Extract the [x, y] coordinate from the center of the cell holding the provided text.  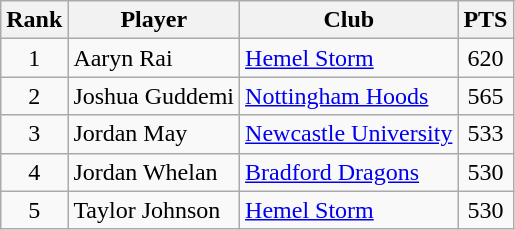
4 [34, 172]
Rank [34, 20]
Taylor Johnson [154, 210]
3 [34, 134]
2 [34, 96]
Nottingham Hoods [349, 96]
Club [349, 20]
Aaryn Rai [154, 58]
Jordan May [154, 134]
Bradford Dragons [349, 172]
1 [34, 58]
533 [486, 134]
Player [154, 20]
Joshua Guddemi [154, 96]
620 [486, 58]
PTS [486, 20]
Jordan Whelan [154, 172]
Newcastle University [349, 134]
5 [34, 210]
565 [486, 96]
